Provide the [x, y] coordinate of the cell's center where the given text is located.  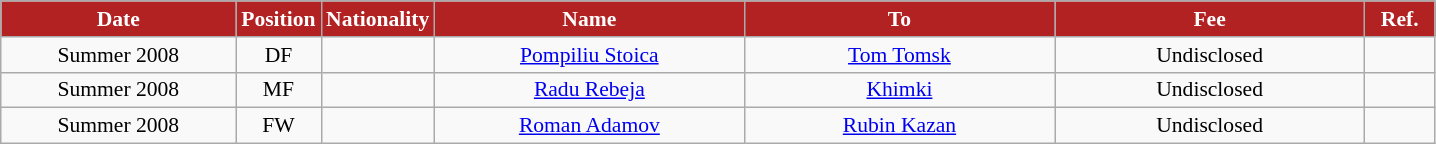
Fee [1210, 19]
Nationality [378, 19]
Roman Adamov [589, 126]
DF [278, 55]
Name [589, 19]
MF [278, 90]
To [899, 19]
Khimki [899, 90]
Radu Rebeja [589, 90]
Ref. [1400, 19]
Pompiliu Stoica [589, 55]
Tom Tomsk [899, 55]
Position [278, 19]
Date [118, 19]
Rubin Kazan [899, 126]
FW [278, 126]
